Scan for the cell matching the given text and deliver its [x, y] coordinate at center. 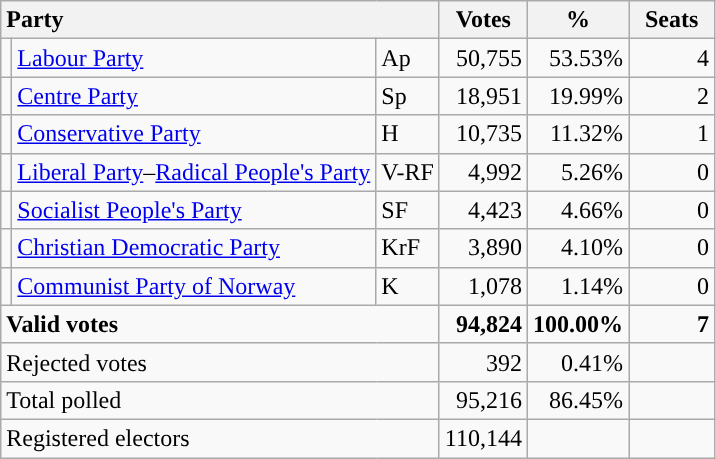
Centre Party [194, 96]
Communist Party of Norway [194, 286]
4,992 [483, 172]
Labour Party [194, 58]
Liberal Party–Radical People's Party [194, 172]
95,216 [483, 400]
94,824 [483, 324]
Ap [408, 58]
Registered electors [220, 438]
KrF [408, 248]
Christian Democratic Party [194, 248]
18,951 [483, 96]
19.99% [578, 96]
11.32% [578, 134]
4.10% [578, 248]
7 [672, 324]
3,890 [483, 248]
H [408, 134]
Sp [408, 96]
SF [408, 210]
4 [672, 58]
Conservative Party [194, 134]
K [408, 286]
392 [483, 362]
50,755 [483, 58]
10,735 [483, 134]
0.41% [578, 362]
Socialist People's Party [194, 210]
% [578, 20]
4,423 [483, 210]
V-RF [408, 172]
4.66% [578, 210]
110,144 [483, 438]
Valid votes [220, 324]
100.00% [578, 324]
2 [672, 96]
53.53% [578, 58]
Total polled [220, 400]
Seats [672, 20]
1 [672, 134]
5.26% [578, 172]
1.14% [578, 286]
Votes [483, 20]
86.45% [578, 400]
Rejected votes [220, 362]
Party [220, 20]
1,078 [483, 286]
